Return (x, y) of the center of cell containing provided text 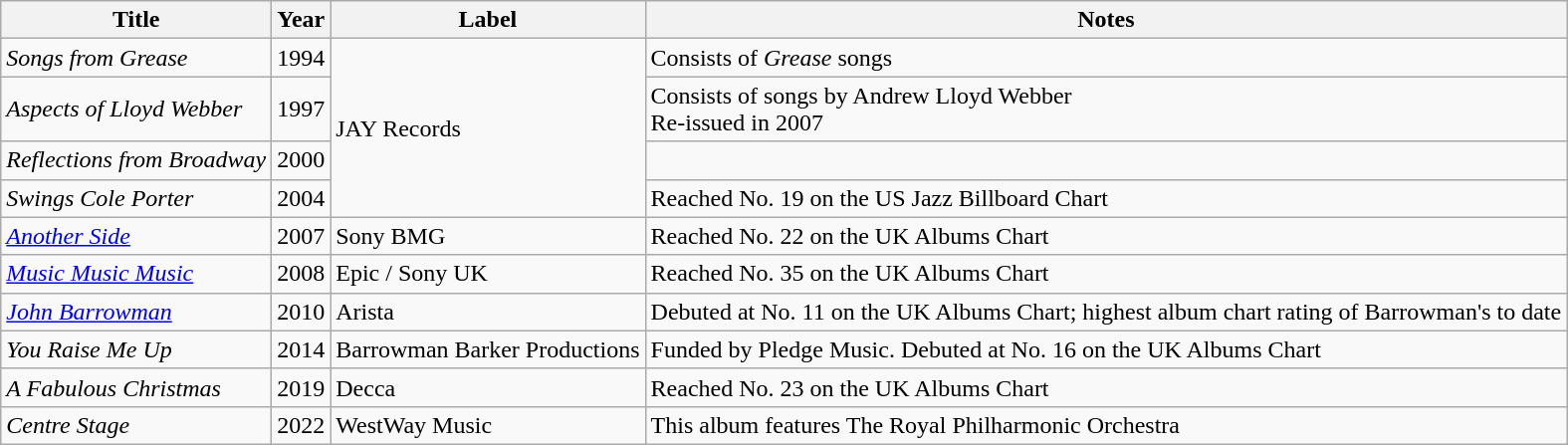
Label (488, 20)
This album features The Royal Philharmonic Orchestra (1106, 425)
2010 (301, 312)
John Barrowman (136, 312)
2000 (301, 160)
2008 (301, 274)
Centre Stage (136, 425)
You Raise Me Up (136, 349)
Barrowman Barker Productions (488, 349)
WestWay Music (488, 425)
Sony BMG (488, 236)
Arista (488, 312)
2019 (301, 387)
Funded by Pledge Music. Debuted at No. 16 on the UK Albums Chart (1106, 349)
Swings Cole Porter (136, 198)
1997 (301, 110)
1994 (301, 58)
2014 (301, 349)
Reached No. 22 on the UK Albums Chart (1106, 236)
Reached No. 35 on the UK Albums Chart (1106, 274)
2007 (301, 236)
Year (301, 20)
Aspects of Lloyd Webber (136, 110)
Notes (1106, 20)
2004 (301, 198)
Consists of songs by Andrew Lloyd WebberRe-issued in 2007 (1106, 110)
Epic / Sony UK (488, 274)
Title (136, 20)
A Fabulous Christmas (136, 387)
Reflections from Broadway (136, 160)
Reached No. 23 on the UK Albums Chart (1106, 387)
Debuted at No. 11 on the UK Albums Chart; highest album chart rating of Barrowman's to date (1106, 312)
Another Side (136, 236)
Music Music Music (136, 274)
2022 (301, 425)
Songs from Grease (136, 58)
Decca (488, 387)
JAY Records (488, 127)
Reached No. 19 on the US Jazz Billboard Chart (1106, 198)
Consists of Grease songs (1106, 58)
